Return the [x, y] coordinate for the center point of the cell that contains the specified text.  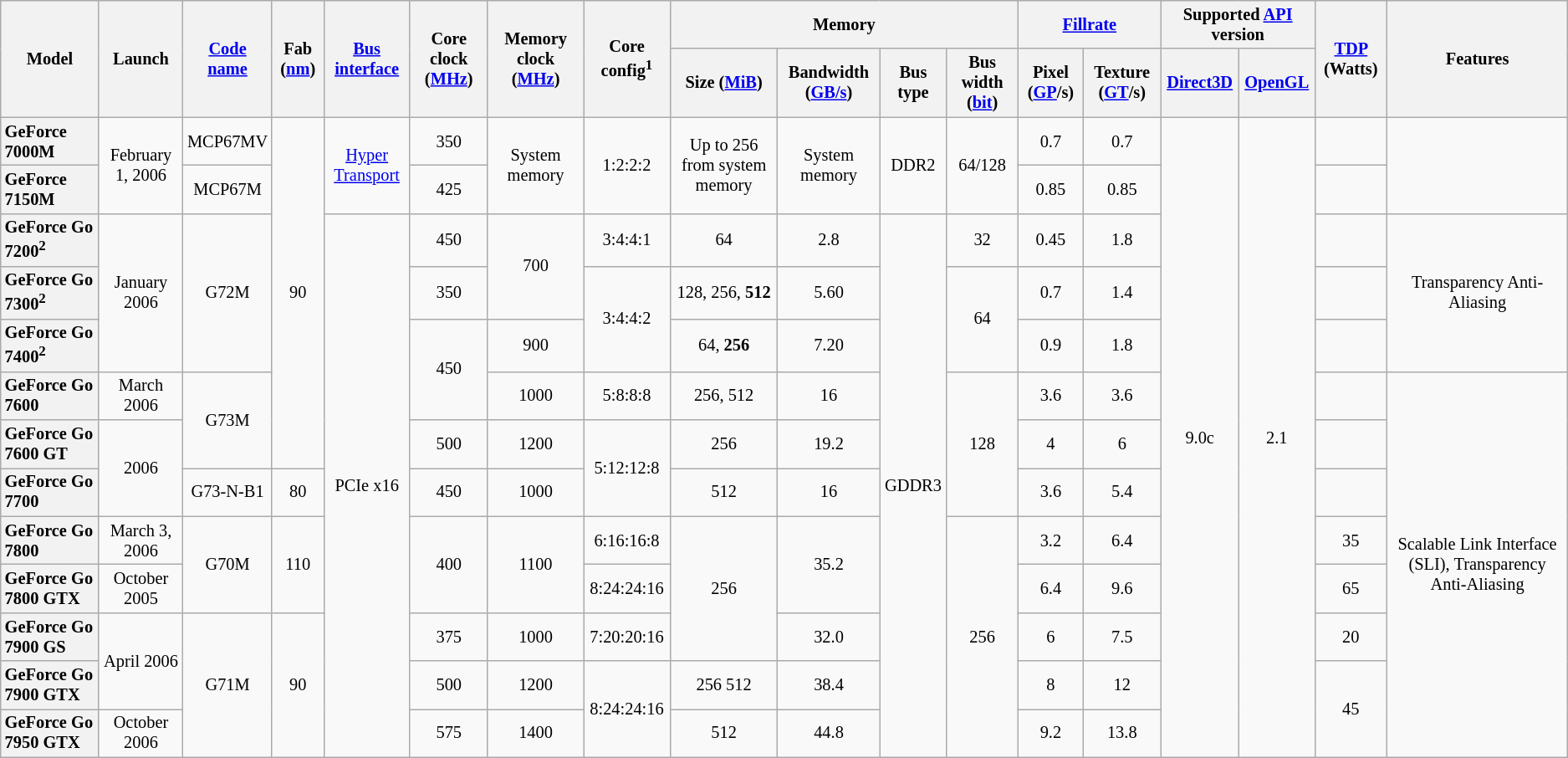
GeForce Go 7950 GTX [50, 733]
2006 [140, 467]
G71M [227, 684]
October 2005 [140, 588]
9.6 [1122, 588]
12 [1122, 685]
January 2006 [140, 293]
4 [1050, 443]
375 [448, 637]
GeForce 7000M [50, 141]
0.45 [1050, 239]
GeForce Go 7600 GT [50, 443]
GeForce Go 7900 GTX [50, 685]
3:4:4:1 [627, 239]
GeForce Go 74002 [50, 345]
1100 [535, 564]
Bus type [913, 83]
Bandwidth (GB/s) [829, 83]
7.20 [829, 345]
400 [448, 564]
MCP67M [227, 189]
G73-N-B1 [227, 492]
GeForce Go 72002 [50, 239]
Supported API version [1238, 24]
February 1, 2006 [140, 166]
2.8 [829, 239]
OpenGL [1276, 83]
38.4 [829, 685]
Core clock (MHz) [448, 59]
G72M [227, 293]
256, 512 [724, 396]
35 [1351, 540]
GeForce Go 73002 [50, 293]
1400 [535, 733]
Hyper Transport [366, 166]
Direct3D [1199, 83]
GeForce Go 7800 [50, 540]
March 3, 2006 [140, 540]
13.8 [1122, 733]
256 512 [724, 685]
7:20:20:16 [627, 637]
64, 256 [724, 345]
35.2 [829, 564]
64/128 [983, 166]
Up to 256 from system memory [724, 166]
April 2006 [140, 661]
TDP (Watts) [1351, 59]
1:2:2:2 [627, 166]
Bus interface [366, 59]
GeForce Go 7600 [50, 396]
32.0 [829, 637]
128, 256, 512 [724, 293]
Fab (nm) [298, 59]
DDR2 [913, 166]
GeForce Go 7900 GS [50, 637]
44.8 [829, 733]
GeForce 7150M [50, 189]
575 [448, 733]
5:12:12:8 [627, 467]
3.2 [1050, 540]
March 2006 [140, 396]
Texture (GT/s) [1122, 83]
0.9 [1050, 345]
8 [1050, 685]
G70M [227, 564]
3:4:4:2 [627, 319]
Fillrate [1089, 24]
5.4 [1122, 492]
Size (MiB) [724, 83]
5:8:8:8 [627, 396]
2.1 [1276, 437]
20 [1351, 637]
65 [1351, 588]
GeForce Go 7700 [50, 492]
9.0c [1199, 437]
Memory [844, 24]
80 [298, 492]
Launch [140, 59]
Core config1 [627, 59]
GDDR3 [913, 485]
G73M [227, 420]
1.4 [1122, 293]
700 [535, 266]
7.5 [1122, 637]
Features [1477, 59]
6:16:16:8 [627, 540]
GeForce Go 7800 GTX [50, 588]
Scalable Link Interface (SLI), Transparency Anti-Aliasing [1477, 564]
Pixel (GP/s) [1050, 83]
Code name [227, 59]
900 [535, 345]
110 [298, 564]
128 [983, 443]
32 [983, 239]
Bus width (bit) [983, 83]
9.2 [1050, 733]
5.60 [829, 293]
Transparency Anti-Aliasing [1477, 293]
PCIe x16 [366, 485]
19.2 [829, 443]
October 2006 [140, 733]
MCP67MV [227, 141]
45 [1351, 709]
Memory clock (MHz) [535, 59]
425 [448, 189]
Model [50, 59]
